Capture the cell that displays the provided text and extract its (x, y) central coordinate. 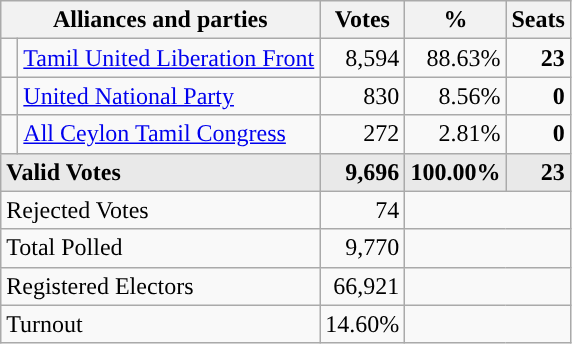
9,770 (362, 248)
66,921 (362, 286)
74 (362, 210)
8,594 (362, 58)
Tamil United Liberation Front (169, 58)
All Ceylon Tamil Congress (169, 134)
272 (362, 134)
Turnout (160, 324)
United National Party (169, 96)
Registered Electors (160, 286)
9,696 (362, 172)
Alliances and parties (160, 20)
100.00% (456, 172)
Rejected Votes (160, 210)
Valid Votes (160, 172)
Seats (538, 20)
2.81% (456, 134)
14.60% (362, 324)
88.63% (456, 58)
% (456, 20)
Total Polled (160, 248)
8.56% (456, 96)
Votes (362, 20)
830 (362, 96)
